Locate the cell with the specified text and output its (X, Y) center coordinate. 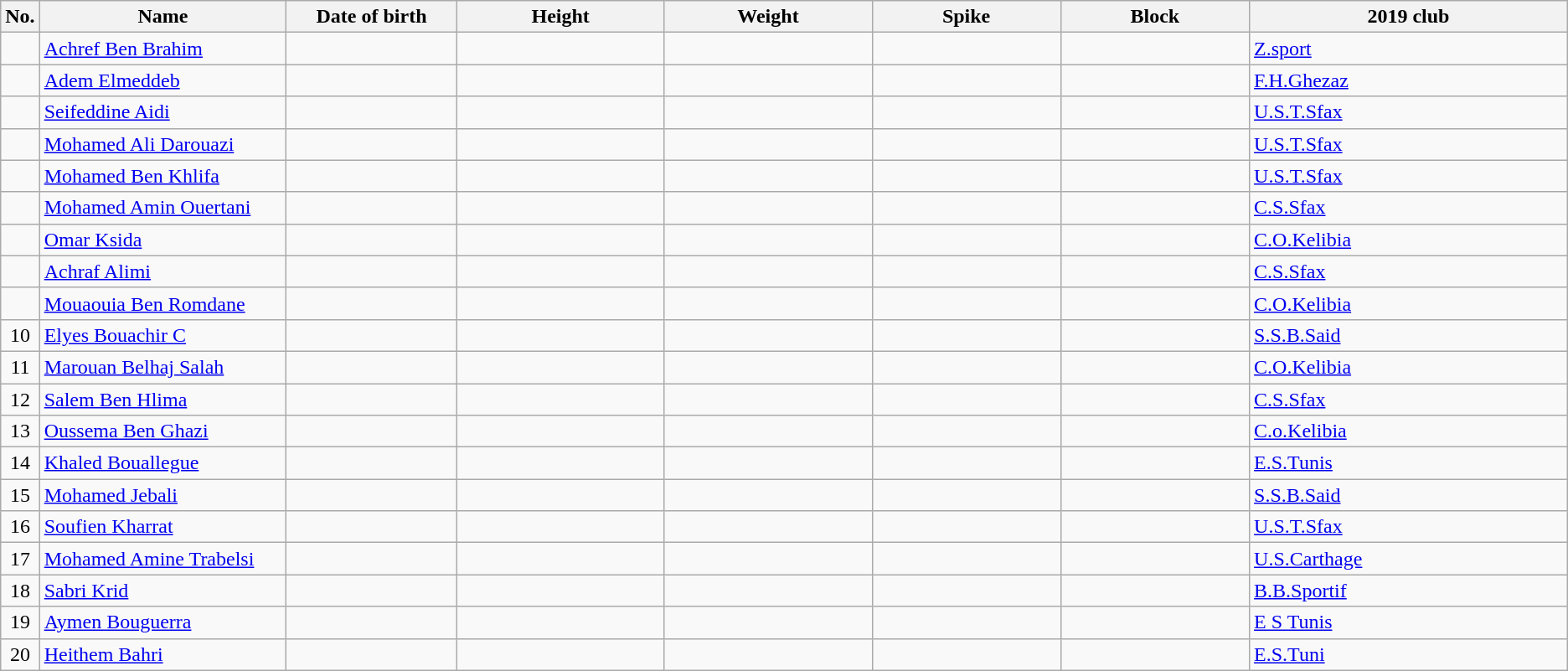
12 (20, 400)
Mohamed Ben Khlifa (162, 176)
Achraf Alimi (162, 271)
F.H.Ghezaz (1409, 80)
No. (20, 17)
18 (20, 591)
20 (20, 654)
Aymen Bouguerra (162, 622)
17 (20, 559)
Name (162, 17)
Salem Ben Hlima (162, 400)
C.o.Kelibia (1409, 431)
16 (20, 527)
13 (20, 431)
Heithem Bahri (162, 654)
B.B.Sportif (1409, 591)
Oussema Ben Ghazi (162, 431)
Block (1154, 17)
Mohamed Ali Darouazi (162, 144)
Spike (967, 17)
Date of birth (372, 17)
Elyes Bouachir C (162, 335)
E.S.Tunis (1409, 463)
Mohamed Jebali (162, 495)
Seifeddine Aidi (162, 112)
Mouaouia Ben Romdane (162, 303)
Khaled Bouallegue (162, 463)
10 (20, 335)
Mohamed Amin Ouertani (162, 208)
Soufien Kharrat (162, 527)
Achref Ben Brahim (162, 49)
2019 club (1409, 17)
Weight (768, 17)
Marouan Belhaj Salah (162, 367)
E.S.Tuni (1409, 654)
E S Tunis (1409, 622)
U.S.Carthage (1409, 559)
Height (560, 17)
Omar Ksida (162, 240)
Adem Elmeddeb (162, 80)
19 (20, 622)
11 (20, 367)
Mohamed Amine Trabelsi (162, 559)
Z.sport (1409, 49)
Sabri Krid (162, 591)
14 (20, 463)
15 (20, 495)
